Pinpoint the cell where the given text exists, returning its [X, Y] midpoint coordinate. 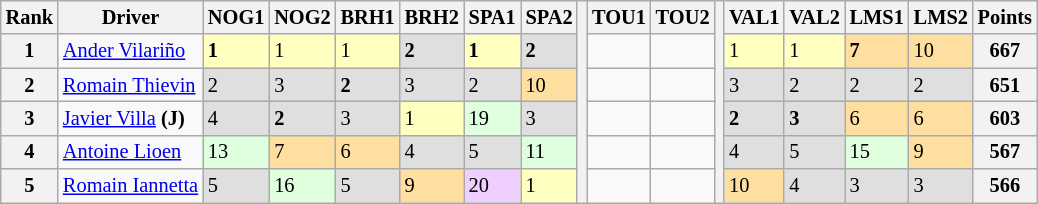
603 [1005, 118]
SPA1 [492, 17]
566 [1005, 186]
Ander Vilariño [130, 51]
VAL1 [754, 17]
651 [1005, 85]
BRH2 [432, 17]
20 [492, 186]
19 [492, 118]
Points [1005, 17]
13 [236, 152]
LMS2 [941, 17]
Rank [30, 17]
667 [1005, 51]
SPA2 [550, 17]
15 [877, 152]
567 [1005, 152]
Romain Thievin [130, 85]
TOU1 [619, 17]
Driver [130, 17]
Javier Villa (J) [130, 118]
TOU2 [683, 17]
NOG2 [302, 17]
LMS1 [877, 17]
BRH1 [368, 17]
11 [550, 152]
16 [302, 186]
Romain Iannetta [130, 186]
NOG1 [236, 17]
Antoine Lioen [130, 152]
VAL2 [814, 17]
